Determine the (x, y) coordinate at the center of the cell enclosing the given text.  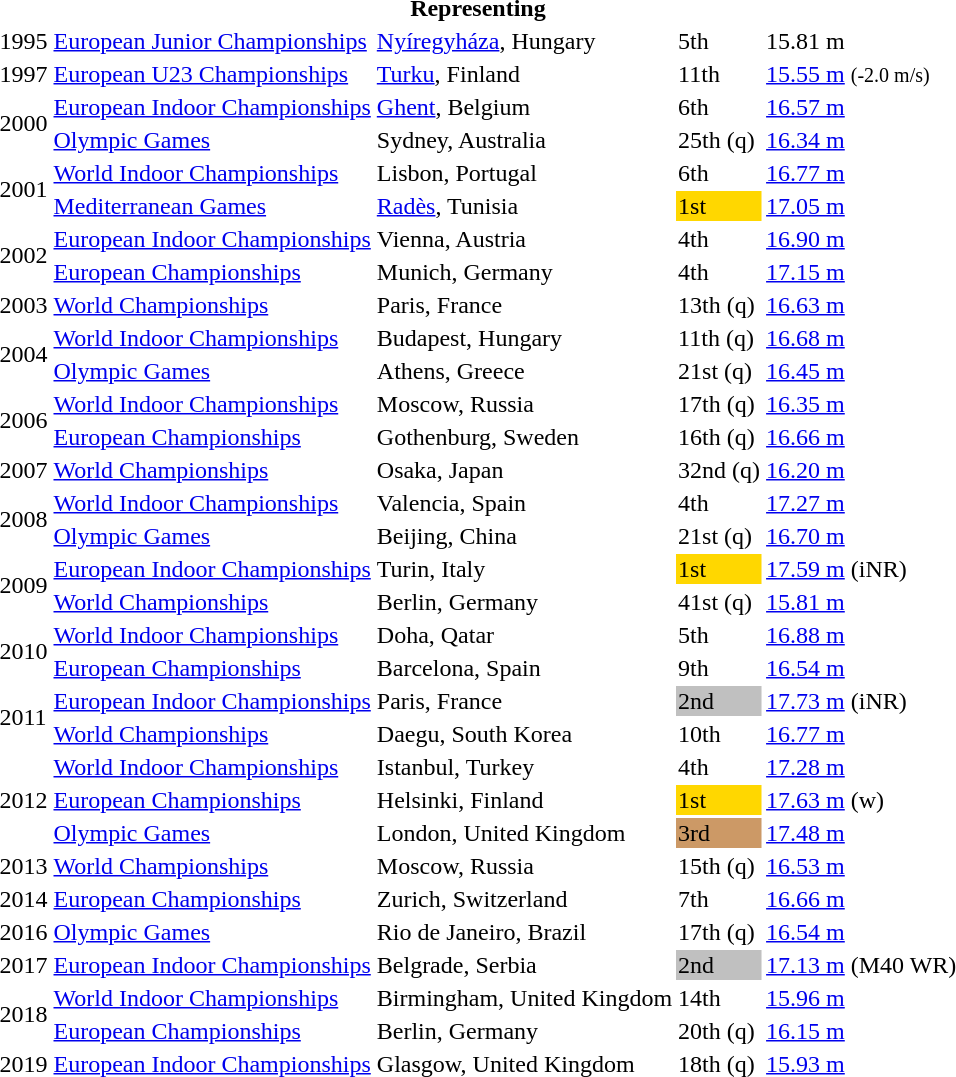
Valencia, Spain (524, 503)
Turin, Italy (524, 569)
41st (q) (720, 602)
Rio de Janeiro, Brazil (524, 932)
Lisbon, Portugal (524, 173)
Athens, Greece (524, 371)
32nd (q) (720, 470)
7th (720, 899)
13th (q) (720, 305)
Ghent, Belgium (524, 107)
11th (720, 74)
9th (720, 668)
3rd (720, 833)
15th (q) (720, 866)
European U23 Championships (212, 74)
Mediterranean Games (212, 206)
10th (720, 734)
London, United Kingdom (524, 833)
Sydney, Australia (524, 140)
Osaka, Japan (524, 470)
Doha, Qatar (524, 635)
Gothenburg, Sweden (524, 437)
Vienna, Austria (524, 239)
Munich, Germany (524, 272)
Budapest, Hungary (524, 338)
Birmingham, United Kingdom (524, 998)
Barcelona, Spain (524, 668)
14th (720, 998)
16th (q) (720, 437)
Beijing, China (524, 536)
Helsinki, Finland (524, 800)
Belgrade, Serbia (524, 965)
European Junior Championships (212, 41)
25th (q) (720, 140)
11th (q) (720, 338)
Radès, Tunisia (524, 206)
Turku, Finland (524, 74)
20th (q) (720, 1031)
Daegu, South Korea (524, 734)
Istanbul, Turkey (524, 767)
Zurich, Switzerland (524, 899)
Nyíregyháza, Hungary (524, 41)
